Extract the (X, Y) coordinate from the center of the cell holding the provided text.  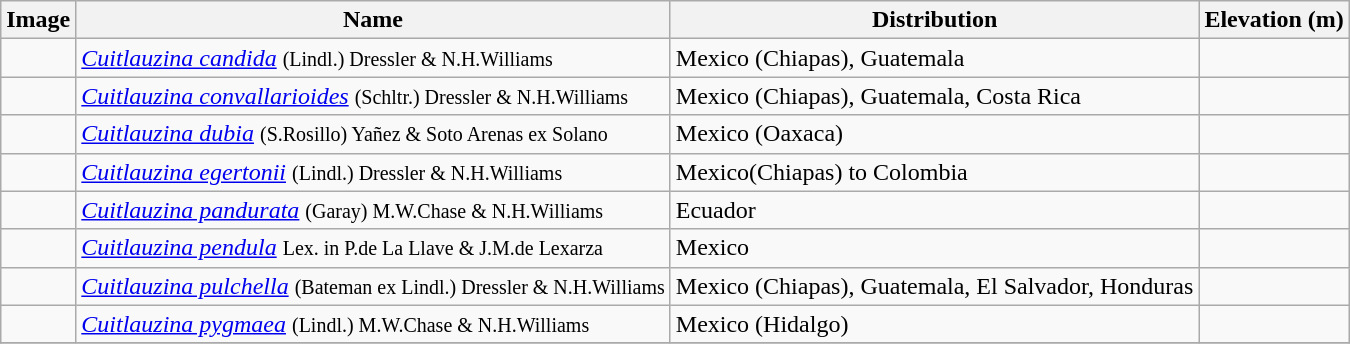
Mexico (Chiapas), Guatemala, El Salvador, Honduras (934, 286)
Mexico (Hidalgo) (934, 324)
Mexico(Chiapas) to Colombia (934, 172)
Mexico (Chiapas), Guatemala, Costa Rica (934, 96)
Cuitlauzina convallarioides (Schltr.) Dressler & N.H.Williams (373, 96)
Ecuador (934, 210)
Mexico (Chiapas), Guatemala (934, 58)
Cuitlauzina pygmaea (Lindl.) M.W.Chase & N.H.Williams (373, 324)
Mexico (934, 248)
Cuitlauzina pendula Lex. in P.de La Llave & J.M.de Lexarza (373, 248)
Cuitlauzina candida (Lindl.) Dressler & N.H.Williams (373, 58)
Image (38, 20)
Cuitlauzina pulchella (Bateman ex Lindl.) Dressler & N.H.Williams (373, 286)
Cuitlauzina dubia (S.Rosillo) Yañez & Soto Arenas ex Solano (373, 134)
Mexico (Oaxaca) (934, 134)
Name (373, 20)
Cuitlauzina pandurata (Garay) M.W.Chase & N.H.Williams (373, 210)
Elevation (m) (1274, 20)
Cuitlauzina egertonii (Lindl.) Dressler & N.H.Williams (373, 172)
Distribution (934, 20)
